Return the [X, Y] coordinate for the center point of the cell that contains the specified text.  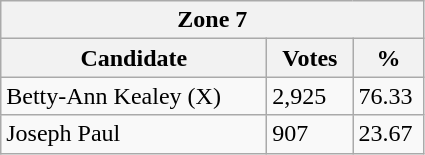
907 [310, 134]
Betty-Ann Kealey (X) [134, 96]
23.67 [388, 134]
Joseph Paul [134, 134]
2,925 [310, 96]
Zone 7 [212, 20]
Candidate [134, 58]
76.33 [388, 96]
% [388, 58]
Votes [310, 58]
